Locate the cell with the specified text and output its [X, Y] center coordinate. 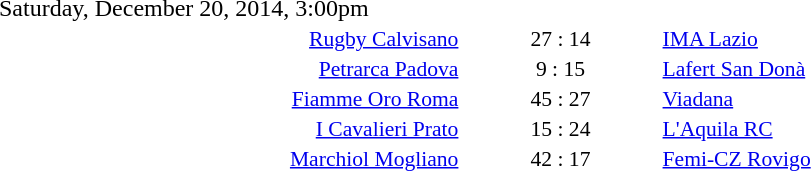
27 : 14 [560, 38]
15 : 24 [560, 128]
9 : 15 [560, 68]
45 : 27 [560, 98]
